From the cell containing the given text, extract its center point as [x, y] coordinate. 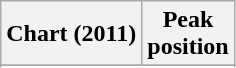
Peakposition [188, 34]
Chart (2011) [72, 34]
